Detect which cell encompasses the target text, then output its [X, Y] center coordinate. 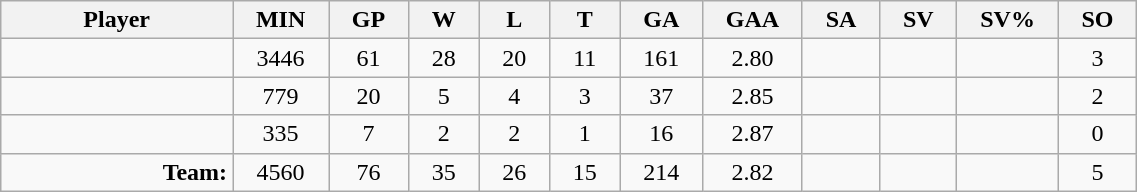
Player [117, 20]
L [514, 20]
4560 [281, 172]
W [444, 20]
T [584, 20]
Team: [117, 172]
1 [584, 134]
28 [444, 58]
SO [1098, 20]
61 [369, 58]
26 [514, 172]
161 [662, 58]
2.80 [753, 58]
37 [662, 96]
MIN [281, 20]
35 [444, 172]
76 [369, 172]
4 [514, 96]
GAA [753, 20]
2.87 [753, 134]
GA [662, 20]
15 [584, 172]
16 [662, 134]
335 [281, 134]
3446 [281, 58]
2.85 [753, 96]
0 [1098, 134]
11 [584, 58]
SA [840, 20]
779 [281, 96]
214 [662, 172]
7 [369, 134]
GP [369, 20]
2.82 [753, 172]
SV% [1008, 20]
SV [918, 20]
